Search for the cell housing the specified text and yield its (X, Y) center coordinate. 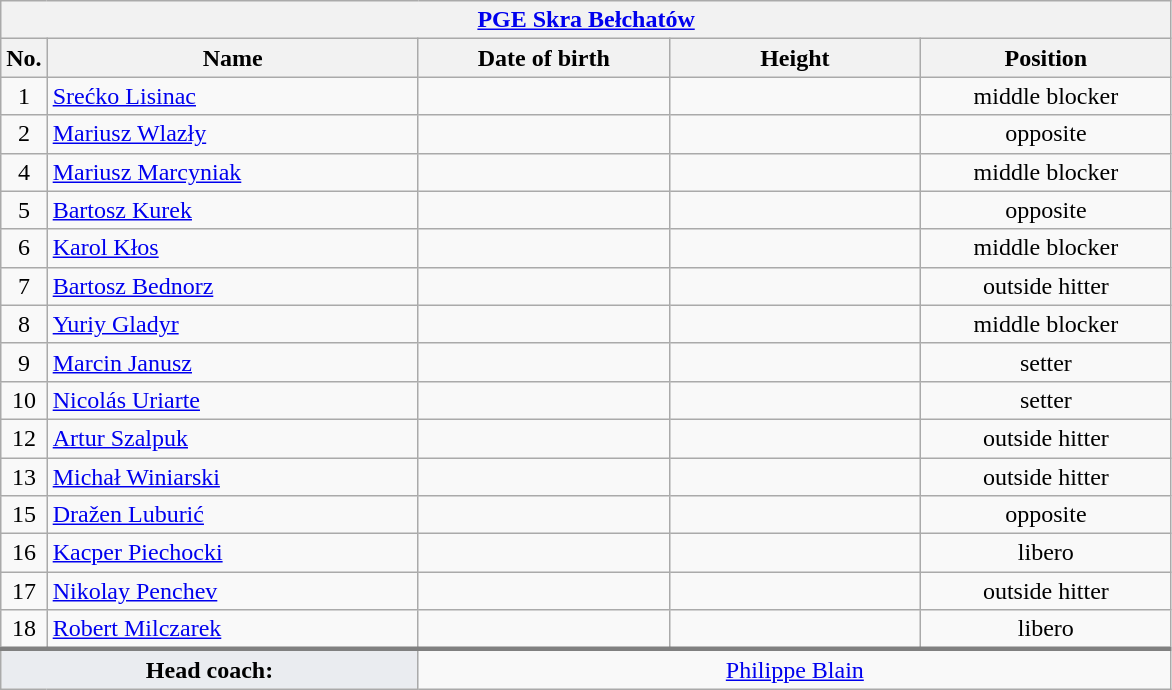
18 (24, 630)
10 (24, 400)
Mariusz Marcyniak (232, 172)
2 (24, 134)
Robert Milczarek (232, 630)
No. (24, 58)
13 (24, 477)
Dražen Luburić (232, 515)
Michał Winiarski (232, 477)
7 (24, 286)
4 (24, 172)
Yuriy Gladyr (232, 324)
Srećko Lisinac (232, 96)
Artur Szalpuk (232, 438)
9 (24, 362)
1 (24, 96)
17 (24, 591)
Mariusz Wlazły (232, 134)
6 (24, 248)
Name (232, 58)
Bartosz Kurek (232, 210)
Height (794, 58)
PGE Skra Bełchatów (586, 20)
Bartosz Bednorz (232, 286)
Marcin Janusz (232, 362)
15 (24, 515)
16 (24, 553)
Nicolás Uriarte (232, 400)
Nikolay Penchev (232, 591)
12 (24, 438)
Philippe Blain (794, 669)
Date of birth (544, 58)
8 (24, 324)
Karol Kłos (232, 248)
Kacper Piechocki (232, 553)
Head coach: (210, 669)
5 (24, 210)
Position (1046, 58)
